From the cell containing the given text, extract its center point as (X, Y) coordinate. 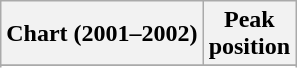
Chart (2001–2002) (102, 34)
Peakposition (249, 34)
